Return the (x, y) coordinate for the center point of the cell that contains the specified text.  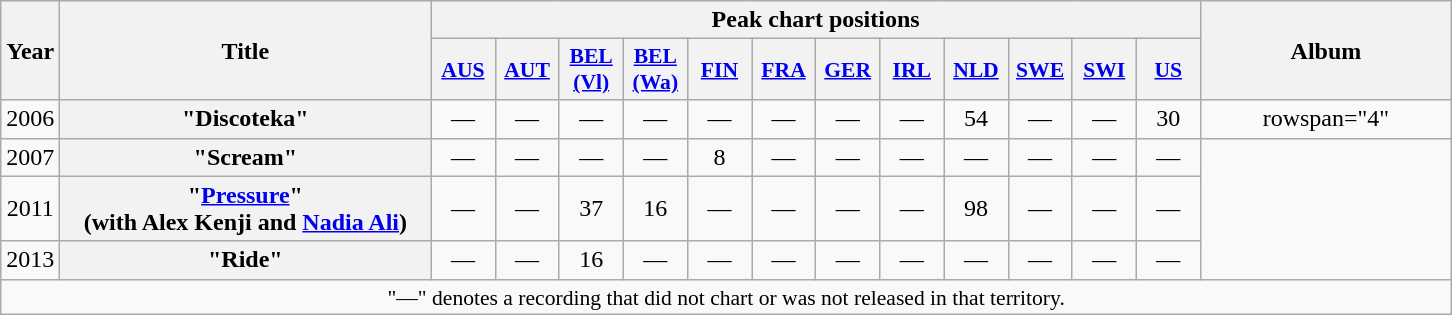
GER (848, 70)
AUS (463, 70)
8 (719, 157)
2011 (30, 208)
Title (246, 50)
NLD (976, 70)
AUT (527, 70)
"Ride" (246, 260)
US (1168, 70)
BEL (Vl) (591, 70)
"—" denotes a recording that did not chart or was not released in that territory. (726, 297)
"Scream" (246, 157)
54 (976, 119)
2007 (30, 157)
Peak chart positions (816, 20)
2013 (30, 260)
SWE (1040, 70)
30 (1168, 119)
rowspan="4" (1326, 119)
2006 (30, 119)
SWI (1104, 70)
FIN (719, 70)
37 (591, 208)
98 (976, 208)
IRL (912, 70)
BEL (Wa) (655, 70)
Album (1326, 50)
"Discoteka" (246, 119)
"Pressure" (with Alex Kenji and Nadia Ali) (246, 208)
Year (30, 50)
FRA (784, 70)
